Detect which cell encompasses the target text, then output its (X, Y) center coordinate. 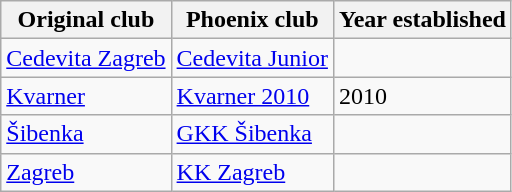
Zagreb (86, 172)
Cedevita Zagreb (86, 58)
GKK Šibenka (252, 134)
Kvarner 2010 (252, 96)
Phoenix club (252, 20)
Cedevita Junior (252, 58)
KK Zagreb (252, 172)
Šibenka (86, 134)
2010 (422, 96)
Kvarner (86, 96)
Year established (422, 20)
Original club (86, 20)
